Search for the cell housing the specified text and yield its [X, Y] center coordinate. 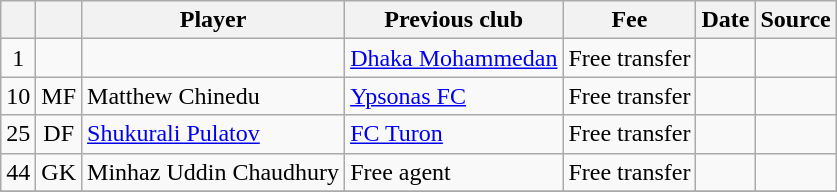
1 [18, 58]
Fee [630, 20]
Minhaz Uddin Chaudhury [214, 172]
Dhaka Mohammedan [454, 58]
Ypsonas FC [454, 96]
Player [214, 20]
Matthew Chinedu [214, 96]
Shukurali Pulatov [214, 134]
MF [59, 96]
Date [726, 20]
Source [796, 20]
FC Turon [454, 134]
10 [18, 96]
44 [18, 172]
DF [59, 134]
Free agent [454, 172]
GK [59, 172]
25 [18, 134]
Previous club [454, 20]
